Extract the (X, Y) coordinate from the center of the cell holding the provided text.  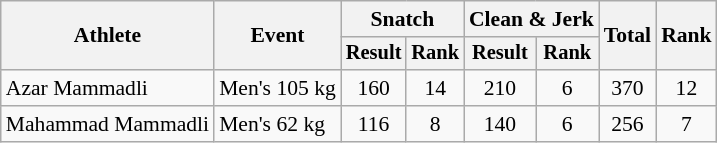
Clean & Jerk (532, 19)
Men's 105 kg (278, 88)
Athlete (108, 36)
370 (628, 88)
210 (500, 88)
116 (374, 124)
Snatch (402, 19)
Men's 62 kg (278, 124)
Event (278, 36)
Total (628, 36)
14 (435, 88)
256 (628, 124)
8 (435, 124)
12 (686, 88)
Azar Mammadli (108, 88)
7 (686, 124)
160 (374, 88)
Mahammad Mammadli (108, 124)
140 (500, 124)
